From the cell containing the given text, extract its center point as [X, Y] coordinate. 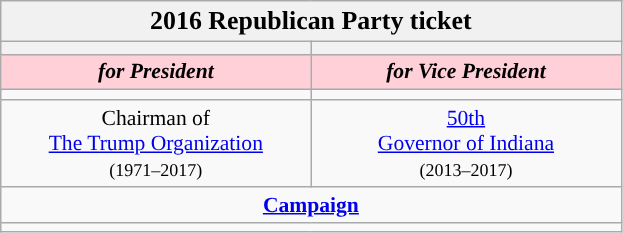
for President [156, 72]
2016 Republican Party ticket [311, 21]
Campaign [311, 205]
for Vice President [466, 72]
50thGovernor of Indiana(2013–2017) [466, 144]
Chairman of The Trump Organization(1971–2017) [156, 144]
